Capture the cell that displays the provided text and extract its (x, y) central coordinate. 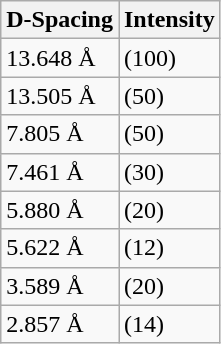
D-Spacing (60, 20)
(30) (169, 172)
(100) (169, 58)
(14) (169, 324)
3.589 Å (60, 286)
7.805 Å (60, 134)
7.461 Å (60, 172)
(12) (169, 248)
5.622 Å (60, 248)
13.505 Å (60, 96)
13.648 Å (60, 58)
5.880 Å (60, 210)
2.857 Å (60, 324)
Intensity (169, 20)
